Locate the cell with the specified text and output its (x, y) center coordinate. 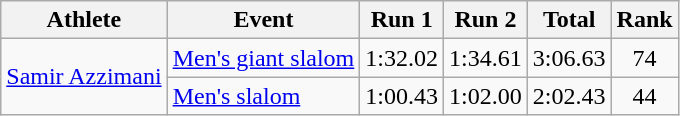
Men's slalom (264, 96)
Men's giant slalom (264, 58)
1:00.43 (402, 96)
3:06.63 (569, 58)
Total (569, 20)
74 (644, 58)
Athlete (84, 20)
44 (644, 96)
Run 2 (486, 20)
Samir Azzimani (84, 77)
1:34.61 (486, 58)
2:02.43 (569, 96)
1:32.02 (402, 58)
Rank (644, 20)
Event (264, 20)
1:02.00 (486, 96)
Run 1 (402, 20)
